Search for the cell housing the specified text and yield its (X, Y) center coordinate. 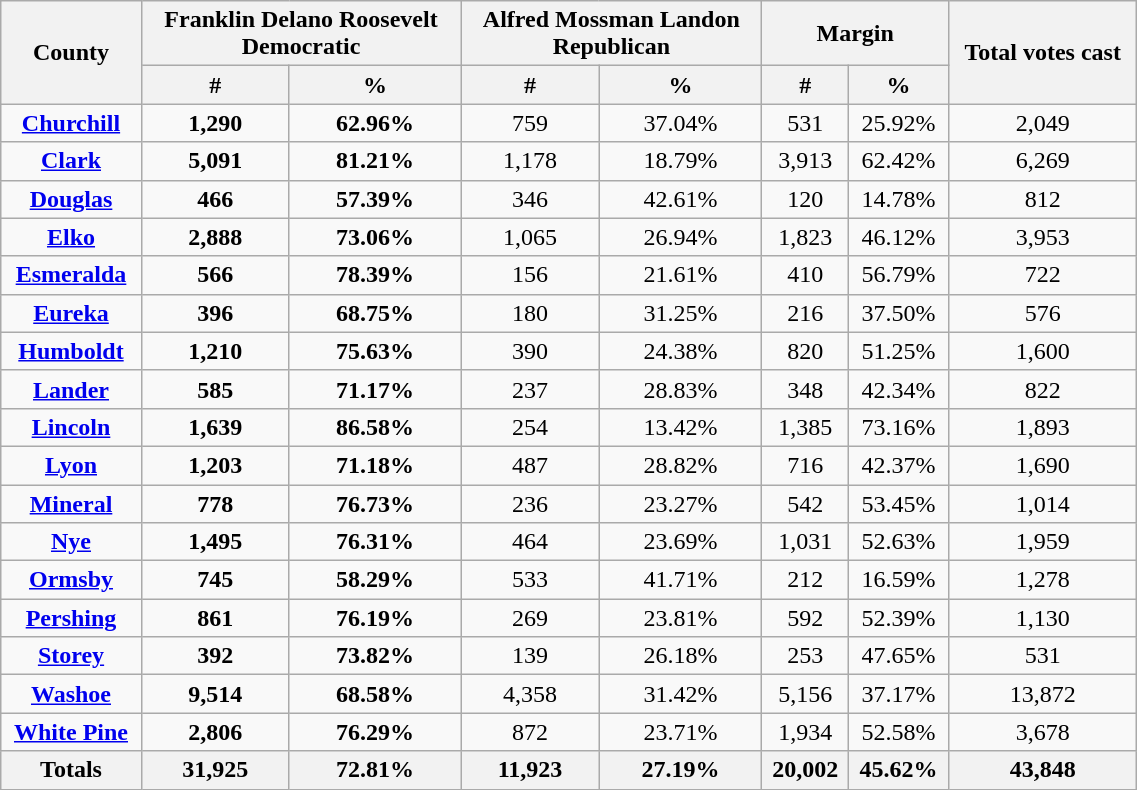
47.65% (898, 656)
Totals (72, 770)
745 (215, 580)
487 (530, 465)
73.16% (898, 427)
28.83% (680, 389)
1,178 (530, 161)
5,156 (806, 694)
120 (806, 199)
1,065 (530, 237)
Storey (72, 656)
42.37% (898, 465)
4,358 (530, 694)
872 (530, 732)
722 (1043, 275)
812 (1043, 199)
Lincoln (72, 427)
Nye (72, 542)
51.25% (898, 351)
Lyon (72, 465)
76.29% (374, 732)
28.82% (680, 465)
76.31% (374, 542)
1,823 (806, 237)
396 (215, 313)
1,495 (215, 542)
White Pine (72, 732)
43,848 (1043, 770)
73.06% (374, 237)
533 (530, 580)
Margin (856, 34)
778 (215, 503)
1,210 (215, 351)
31.25% (680, 313)
Eureka (72, 313)
1,690 (1043, 465)
52.39% (898, 618)
236 (530, 503)
1,014 (1043, 503)
23.71% (680, 732)
62.96% (374, 123)
Lander (72, 389)
41.71% (680, 580)
9,514 (215, 694)
76.73% (374, 503)
346 (530, 199)
Pershing (72, 618)
566 (215, 275)
348 (806, 389)
68.58% (374, 694)
31,925 (215, 770)
464 (530, 542)
254 (530, 427)
57.39% (374, 199)
76.19% (374, 618)
139 (530, 656)
14.78% (898, 199)
6,269 (1043, 161)
Elko (72, 237)
392 (215, 656)
216 (806, 313)
Douglas (72, 199)
Total votes cast (1043, 52)
23.27% (680, 503)
1,130 (1043, 618)
73.82% (374, 656)
237 (530, 389)
1,278 (1043, 580)
1,600 (1043, 351)
820 (806, 351)
52.58% (898, 732)
759 (530, 123)
16.59% (898, 580)
1,290 (215, 123)
Esmeralda (72, 275)
576 (1043, 313)
253 (806, 656)
County (72, 52)
410 (806, 275)
52.63% (898, 542)
180 (530, 313)
62.42% (898, 161)
42.34% (898, 389)
212 (806, 580)
24.38% (680, 351)
20,002 (806, 770)
37.50% (898, 313)
Alfred Mossman LandonRepublican (612, 34)
1,959 (1043, 542)
72.81% (374, 770)
2,888 (215, 237)
26.18% (680, 656)
37.04% (680, 123)
Washoe (72, 694)
861 (215, 618)
3,953 (1043, 237)
1,385 (806, 427)
53.45% (898, 503)
269 (530, 618)
13,872 (1043, 694)
466 (215, 199)
26.94% (680, 237)
11,923 (530, 770)
Ormsby (72, 580)
68.75% (374, 313)
21.61% (680, 275)
71.18% (374, 465)
31.42% (680, 694)
86.58% (374, 427)
46.12% (898, 237)
42.61% (680, 199)
71.17% (374, 389)
78.39% (374, 275)
1,934 (806, 732)
75.63% (374, 351)
2,049 (1043, 123)
13.42% (680, 427)
27.19% (680, 770)
1,203 (215, 465)
23.69% (680, 542)
Churchill (72, 123)
822 (1043, 389)
25.92% (898, 123)
Humboldt (72, 351)
56.79% (898, 275)
Mineral (72, 503)
1,893 (1043, 427)
390 (530, 351)
1,031 (806, 542)
716 (806, 465)
2,806 (215, 732)
45.62% (898, 770)
18.79% (680, 161)
1,639 (215, 427)
37.17% (898, 694)
592 (806, 618)
156 (530, 275)
81.21% (374, 161)
3,678 (1043, 732)
3,913 (806, 161)
5,091 (215, 161)
Franklin Delano RooseveltDemocratic (301, 34)
585 (215, 389)
23.81% (680, 618)
542 (806, 503)
Clark (72, 161)
58.29% (374, 580)
